Identify which cell holds the provided text, then report its (x, y) central coordinate. 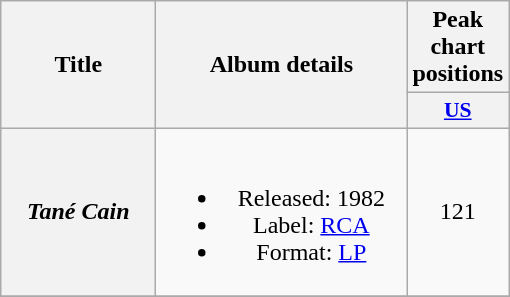
121 (458, 212)
Title (78, 65)
Released: 1982Label: RCAFormat: LP (282, 212)
Tané Cain (78, 212)
Album details (282, 65)
Peak chart positions (458, 47)
US (458, 111)
